For the text-containing cell, return its midpoint in [X, Y] coordinate format. 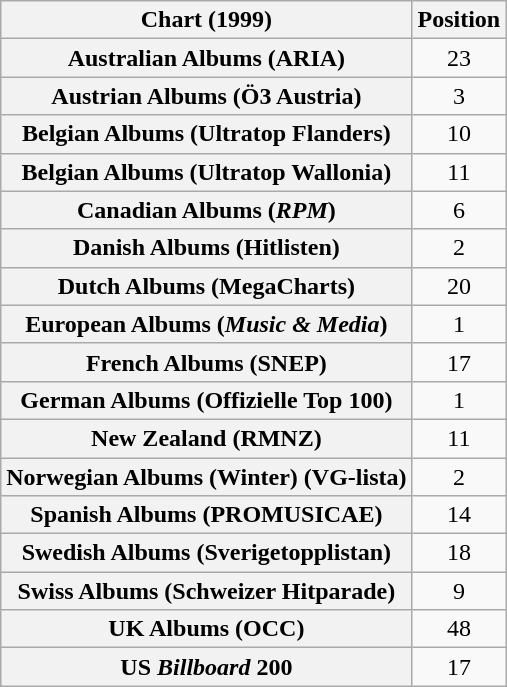
Spanish Albums (PROMUSICAE) [206, 515]
European Albums (Music & Media) [206, 324]
Austrian Albums (Ö3 Austria) [206, 96]
Belgian Albums (Ultratop Wallonia) [206, 172]
Dutch Albums (MegaCharts) [206, 286]
9 [459, 591]
10 [459, 134]
UK Albums (OCC) [206, 629]
Swiss Albums (Schweizer Hitparade) [206, 591]
Belgian Albums (Ultratop Flanders) [206, 134]
French Albums (SNEP) [206, 362]
US Billboard 200 [206, 667]
New Zealand (RMNZ) [206, 438]
Position [459, 20]
Norwegian Albums (Winter) (VG-lista) [206, 477]
Canadian Albums (RPM) [206, 210]
Danish Albums (Hitlisten) [206, 248]
48 [459, 629]
23 [459, 58]
Australian Albums (ARIA) [206, 58]
6 [459, 210]
18 [459, 553]
14 [459, 515]
20 [459, 286]
Chart (1999) [206, 20]
Swedish Albums (Sverigetopplistan) [206, 553]
German Albums (Offizielle Top 100) [206, 400]
3 [459, 96]
